Determine the [X, Y] coordinate at the center of the cell enclosing the given text.  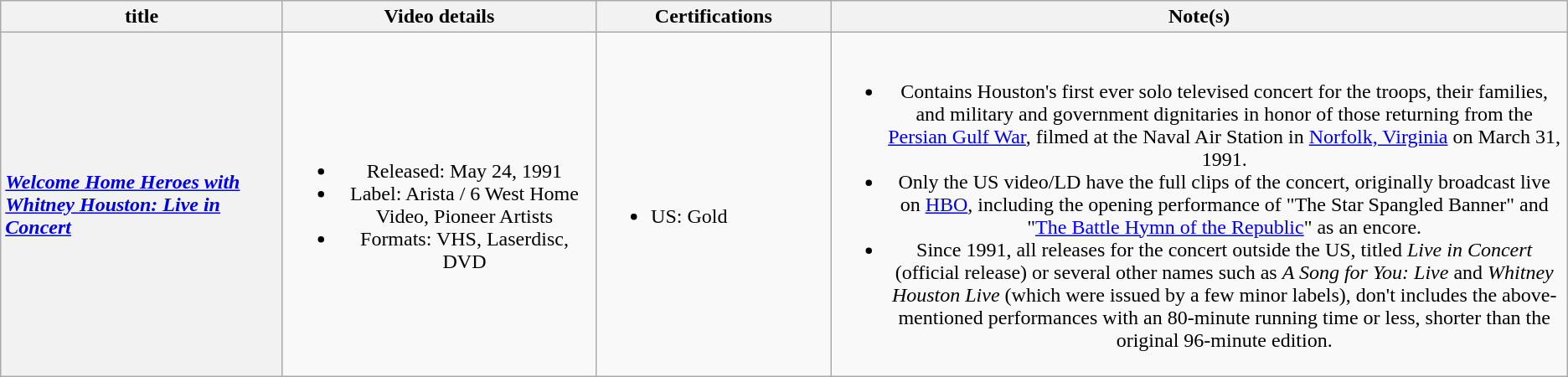
Video details [439, 17]
Released: May 24, 1991Label: Arista / 6 West Home Video, Pioneer ArtistsFormats: VHS, Laserdisc, DVD [439, 204]
Note(s) [1199, 17]
US: Gold [714, 204]
Welcome Home Heroes with Whitney Houston: Live in Concert [142, 204]
title [142, 17]
Certifications [714, 17]
